Determine the [X, Y] coordinate at the center of the cell enclosing the given text.  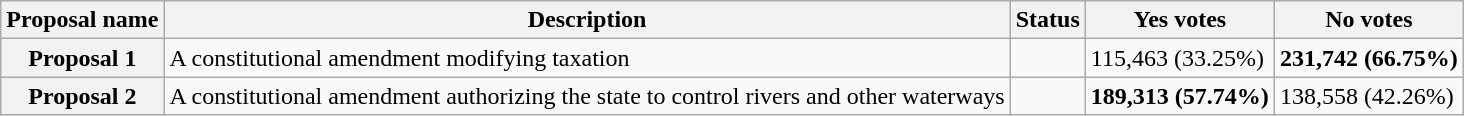
No votes [1368, 20]
Proposal 1 [82, 58]
A constitutional amendment modifying taxation [587, 58]
231,742 (66.75%) [1368, 58]
Status [1048, 20]
Description [587, 20]
Proposal 2 [82, 96]
Yes votes [1180, 20]
189,313 (57.74%) [1180, 96]
Proposal name [82, 20]
138,558 (42.26%) [1368, 96]
A constitutional amendment authorizing the state to control rivers and other waterways [587, 96]
115,463 (33.25%) [1180, 58]
